Identify which cell holds the provided text, then report its (x, y) central coordinate. 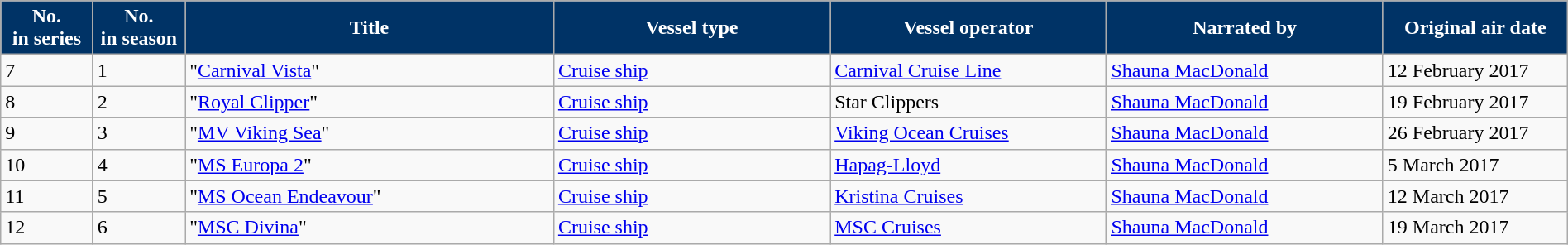
Vessel operator (968, 28)
Star Clippers (968, 102)
10 (46, 165)
12 February 2017 (1475, 70)
19 March 2017 (1475, 228)
5 (139, 196)
3 (139, 133)
2 (139, 102)
9 (46, 133)
1 (139, 70)
5 March 2017 (1475, 165)
Narrated by (1245, 28)
"MSC Divina" (370, 228)
"Royal Clipper" (370, 102)
"MS Europa 2" (370, 165)
Viking Ocean Cruises (968, 133)
11 (46, 196)
"MS Ocean Endeavour" (370, 196)
26 February 2017 (1475, 133)
19 February 2017 (1475, 102)
Vessel type (691, 28)
Carnival Cruise Line (968, 70)
No.in season (139, 28)
Kristina Cruises (968, 196)
12 March 2017 (1475, 196)
"MV Viking Sea" (370, 133)
7 (46, 70)
"Carnival Vista" (370, 70)
Original air date (1475, 28)
4 (139, 165)
12 (46, 228)
Title (370, 28)
8 (46, 102)
Hapag-Lloyd (968, 165)
MSC Cruises (968, 228)
6 (139, 228)
No.in series (46, 28)
